Scan for the cell matching the given text and deliver its [X, Y] coordinate at center. 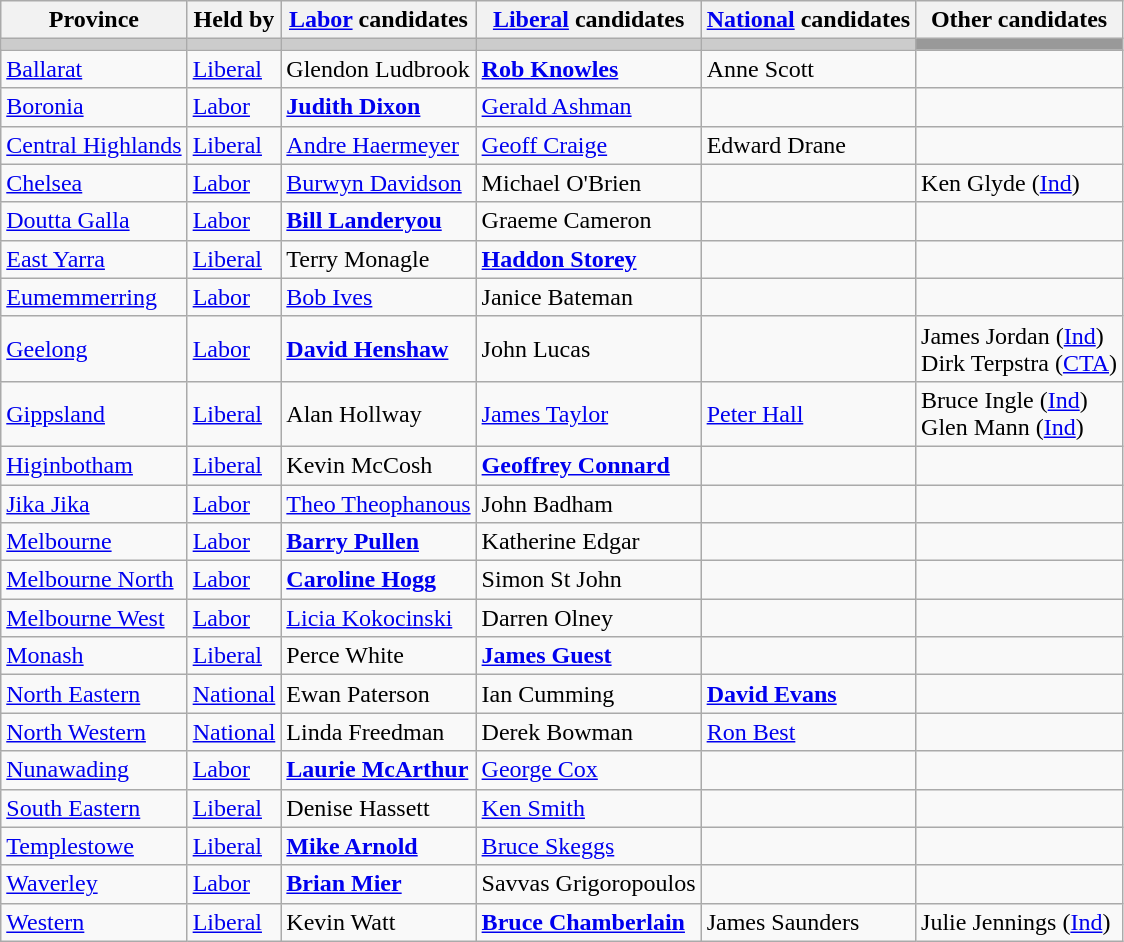
North Western [94, 732]
James Saunders [808, 922]
Derek Bowman [588, 732]
Western [94, 922]
James Guest [588, 656]
Central Highlands [94, 145]
Peter Hall [808, 414]
Michael O'Brien [588, 183]
Burwyn Davidson [378, 183]
Andre Haermeyer [378, 145]
Bruce Skeggs [588, 846]
Edward Drane [808, 145]
Barry Pullen [378, 542]
James Taylor [588, 414]
Eumemmerring [94, 297]
Theo Theophanous [378, 503]
Geoff Craige [588, 145]
Bruce Chamberlain [588, 922]
Graeme Cameron [588, 221]
Melbourne North [94, 580]
Bob Ives [378, 297]
Brian Mier [378, 884]
Licia Kokocinski [378, 618]
Glendon Ludbrook [378, 69]
South Eastern [94, 808]
Kevin Watt [378, 922]
East Yarra [94, 259]
Held by [234, 20]
Bill Landeryou [378, 221]
Denise Hassett [378, 808]
Ballarat [94, 69]
Doutta Galla [94, 221]
David Henshaw [378, 348]
Katherine Edgar [588, 542]
John Badham [588, 503]
Alan Hollway [378, 414]
Ewan Paterson [378, 694]
Linda Freedman [378, 732]
Laurie McArthur [378, 770]
James Jordan (Ind) Dirk Terpstra (CTA) [1020, 348]
Rob Knowles [588, 69]
Kevin McCosh [378, 465]
Darren Olney [588, 618]
David Evans [808, 694]
Gippsland [94, 414]
Higinbotham [94, 465]
Geoffrey Connard [588, 465]
Labor candidates [378, 20]
Mike Arnold [378, 846]
Other candidates [1020, 20]
Julie Jennings (Ind) [1020, 922]
North Eastern [94, 694]
Templestowe [94, 846]
Monash [94, 656]
Perce White [378, 656]
Terry Monagle [378, 259]
Savvas Grigoropoulos [588, 884]
Boronia [94, 107]
Ken Glyde (Ind) [1020, 183]
Province [94, 20]
Gerald Ashman [588, 107]
Nunawading [94, 770]
Waverley [94, 884]
Anne Scott [808, 69]
Ken Smith [588, 808]
Janice Bateman [588, 297]
Chelsea [94, 183]
Ron Best [808, 732]
Simon St John [588, 580]
Geelong [94, 348]
Caroline Hogg [378, 580]
National candidates [808, 20]
Melbourne [94, 542]
Liberal candidates [588, 20]
John Lucas [588, 348]
Judith Dixon [378, 107]
Jika Jika [94, 503]
Haddon Storey [588, 259]
Melbourne West [94, 618]
Bruce Ingle (Ind) Glen Mann (Ind) [1020, 414]
Ian Cumming [588, 694]
George Cox [588, 770]
